From the cell containing the given text, extract its center point as [x, y] coordinate. 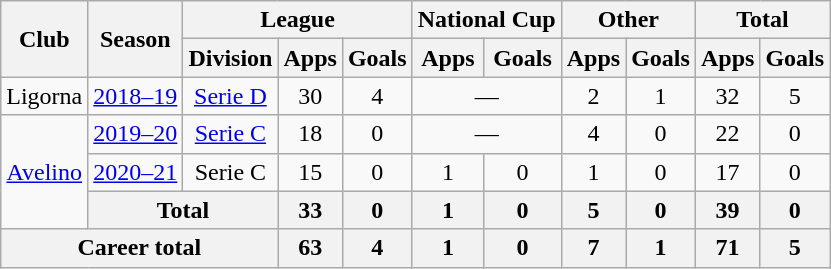
Club [44, 39]
7 [593, 248]
15 [310, 172]
22 [727, 134]
Serie D [230, 96]
National Cup [486, 20]
Other [628, 20]
32 [727, 96]
18 [310, 134]
63 [310, 248]
Career total [140, 248]
Avelino [44, 172]
Season [136, 39]
2020–21 [136, 172]
Division [230, 58]
Ligorna [44, 96]
2 [593, 96]
2018–19 [136, 96]
League [298, 20]
17 [727, 172]
39 [727, 210]
33 [310, 210]
2019–20 [136, 134]
30 [310, 96]
71 [727, 248]
